Search for the cell housing the specified text and yield its [x, y] center coordinate. 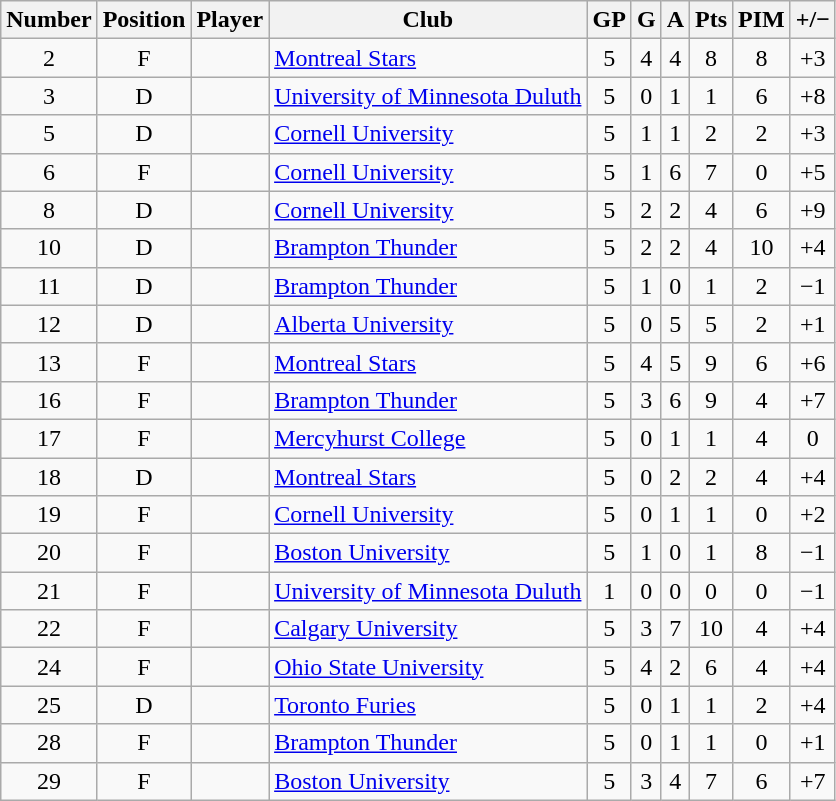
+8 [812, 96]
Player [230, 20]
18 [49, 477]
16 [49, 400]
Toronto Furies [428, 705]
Alberta University [428, 324]
Ohio State University [428, 667]
Pts [712, 20]
+/− [812, 20]
GP [609, 20]
Club [428, 20]
29 [49, 781]
11 [49, 286]
28 [49, 743]
13 [49, 362]
G [646, 20]
+2 [812, 515]
17 [49, 438]
Mercyhurst College [428, 438]
Number [49, 20]
12 [49, 324]
A [675, 20]
PIM [762, 20]
Calgary University [428, 629]
19 [49, 515]
+5 [812, 172]
+9 [812, 210]
+6 [812, 362]
20 [49, 553]
Position [144, 20]
21 [49, 591]
25 [49, 705]
22 [49, 629]
24 [49, 667]
